Scan for the cell matching the given text and deliver its [X, Y] coordinate at center. 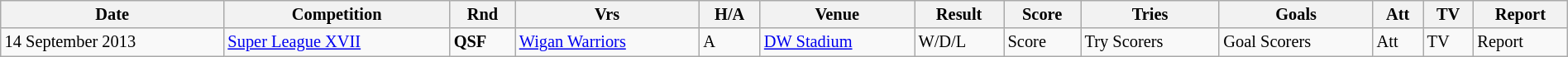
Competition [337, 14]
Try Scorers [1150, 42]
Goals [1295, 14]
Rnd [483, 14]
QSF [483, 42]
Wigan Warriors [607, 42]
H/A [729, 14]
Vrs [607, 14]
Goal Scorers [1295, 42]
DW Stadium [837, 42]
Super League XVII [337, 42]
14 September 2013 [112, 42]
Date [112, 14]
Result [959, 14]
A [729, 42]
W/D/L [959, 42]
Venue [837, 14]
Tries [1150, 14]
